Return the [X, Y] coordinate for the center point of the cell that contains the specified text.  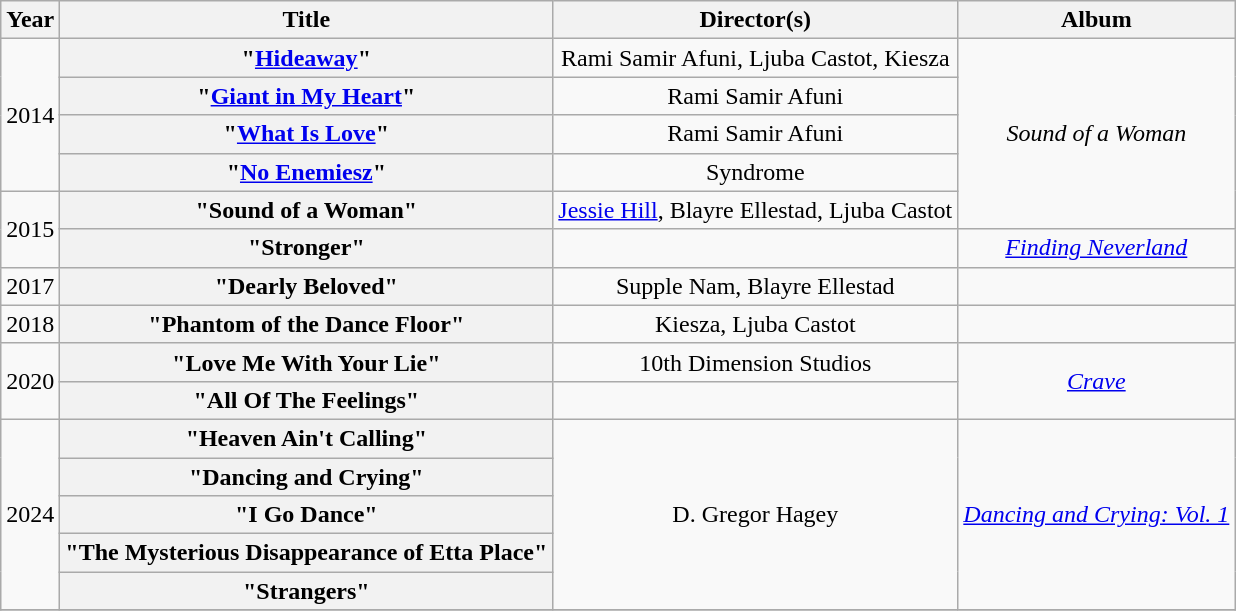
Supple Nam, Blayre Ellestad [756, 286]
"Giant in My Heart" [306, 96]
Dancing and Crying: Vol. 1 [1096, 514]
2014 [30, 115]
"Stronger" [306, 248]
"Dancing and Crying" [306, 477]
"Strangers" [306, 591]
D. Gregor Hagey [756, 514]
"All Of The Feelings" [306, 400]
2020 [30, 381]
"Sound of a Woman" [306, 210]
"Heaven Ain't Calling" [306, 438]
2017 [30, 286]
Album [1096, 20]
"The Mysterious Disappearance of Etta Place" [306, 553]
2015 [30, 229]
Jessie Hill, Blayre Ellestad, Ljuba Castot [756, 210]
Kiesza, Ljuba Castot [756, 324]
"No Enemiesz" [306, 172]
Rami Samir Afuni, Ljuba Castot, Kiesza [756, 58]
"Dearly Beloved" [306, 286]
Finding Neverland [1096, 248]
10th Dimension Studios [756, 362]
"What Is Love" [306, 134]
Year [30, 20]
Sound of a Woman [1096, 134]
Syndrome [756, 172]
2018 [30, 324]
Crave [1096, 381]
"I Go Dance" [306, 515]
Director(s) [756, 20]
"Love Me With Your Lie" [306, 362]
"Phantom of the Dance Floor" [306, 324]
"Hideaway" [306, 58]
2024 [30, 514]
Title [306, 20]
